Provide the [X, Y] coordinate of the cell's center where the given text is located.  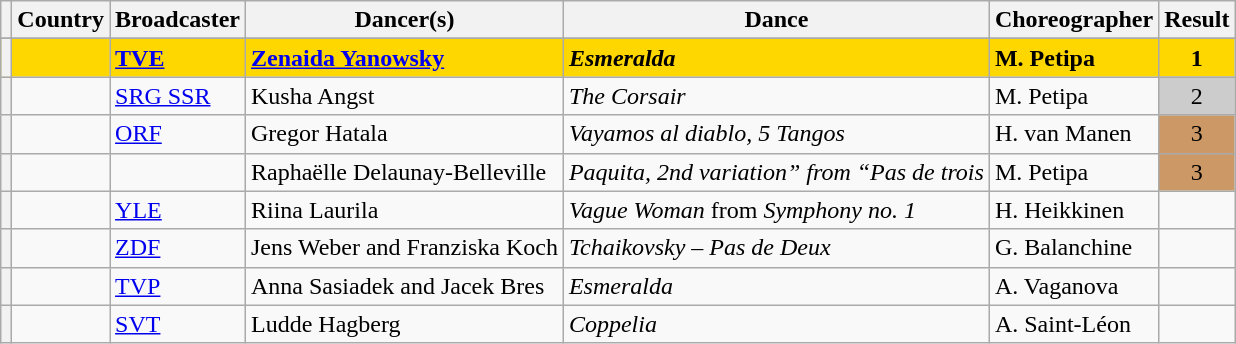
Ludde Hagberg [404, 324]
YLE [178, 210]
H. Heikkinen [1074, 210]
ZDF [178, 248]
Tchaikovsky – Pas de Deux [776, 248]
Vague Woman from Symphony no. 1 [776, 210]
Coppelia [776, 324]
Choreographer [1074, 20]
ORF [178, 134]
A. Vaganova [1074, 286]
The Corsair [776, 96]
Raphaëlle Delaunay-Belleville [404, 172]
A. Saint-Léon [1074, 324]
Riina Laurila [404, 210]
Broadcaster [178, 20]
H. van Manen [1074, 134]
G. Balanchine [1074, 248]
TVP [178, 286]
Jens Weber and Franziska Koch [404, 248]
Paquita, 2nd variation” from “Pas de trois [776, 172]
Vayamos al diablo, 5 Tangos [776, 134]
Kusha Angst [404, 96]
Zenaida Yanowsky [404, 58]
Result [1197, 20]
2 [1197, 96]
SVT [178, 324]
Gregor Hatala [404, 134]
Country [61, 20]
1 [1197, 58]
SRG SSR [178, 96]
TVE [178, 58]
Anna Sasiadek and Jacek Bres [404, 286]
Dance [776, 20]
Dancer(s) [404, 20]
